Find where the given text appears and provide that cell's center as [x, y] coordinate. 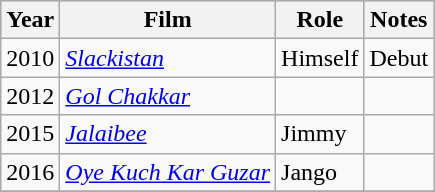
2010 [30, 58]
Jalaibee [168, 134]
2015 [30, 134]
Slackistan [168, 58]
Gol Chakkar [168, 96]
Notes [399, 20]
Film [168, 20]
2016 [30, 172]
Jango [320, 172]
Jimmy [320, 134]
Debut [399, 58]
Year [30, 20]
Himself [320, 58]
Role [320, 20]
Oye Kuch Kar Guzar [168, 172]
2012 [30, 96]
